Search for the cell housing the specified text and yield its [X, Y] center coordinate. 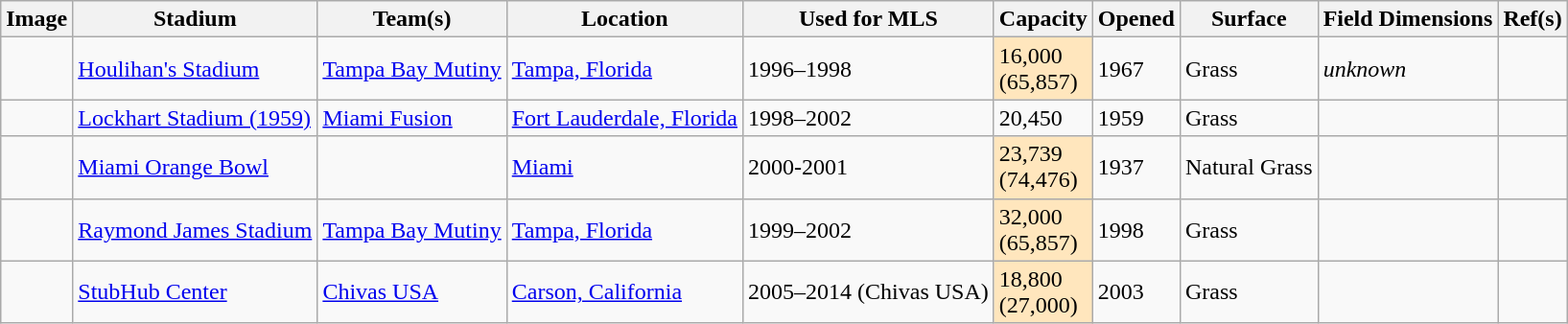
Fort Lauderdale, Florida [624, 118]
Surface [1249, 19]
32,000(65,857) [1043, 230]
Miami [624, 167]
Location [624, 19]
Natural Grass [1249, 167]
Miami Orange Bowl [196, 167]
18,800(27,000) [1043, 291]
Stadium [196, 19]
1959 [1135, 118]
Capacity [1043, 19]
Field Dimensions [1408, 19]
2003 [1135, 291]
16,000(65,857) [1043, 69]
Image [36, 19]
Used for MLS [869, 19]
Miami Fusion [412, 118]
Team(s) [412, 19]
1998 [1135, 230]
1967 [1135, 69]
20,450 [1043, 118]
Lockhart Stadium (1959) [196, 118]
Chivas USA [412, 291]
1937 [1135, 167]
Opened [1135, 19]
1999–2002 [869, 230]
unknown [1408, 69]
Carson, California [624, 291]
23,739(74,476) [1043, 167]
2005–2014 (Chivas USA) [869, 291]
1998–2002 [869, 118]
1996–1998 [869, 69]
StubHub Center [196, 291]
Houlihan's Stadium [196, 69]
Raymond James Stadium [196, 230]
2000-2001 [869, 167]
Ref(s) [1533, 19]
